Detect which cell encompasses the target text, then output its [x, y] center coordinate. 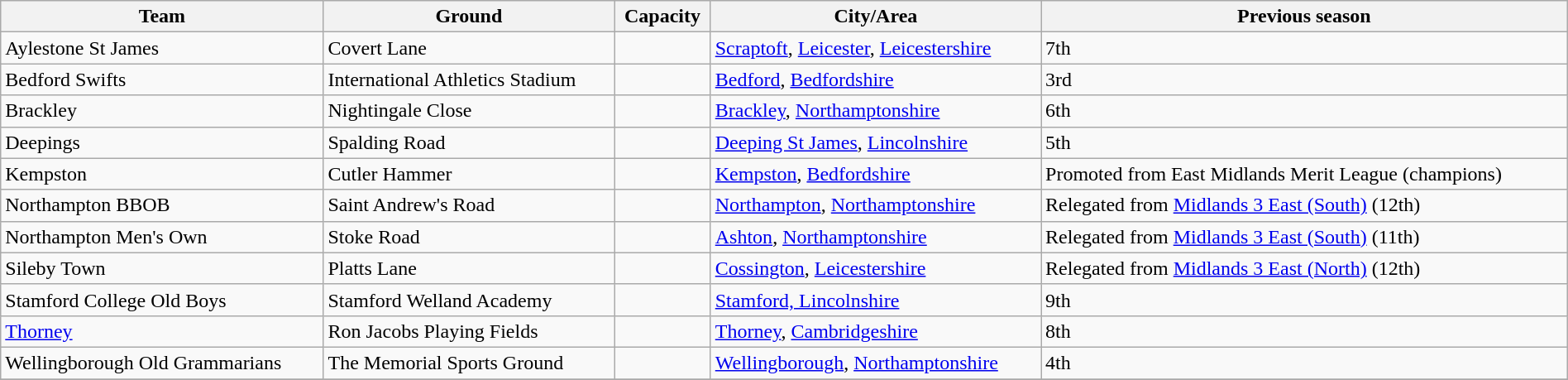
Deeping St James, Lincolnshire [875, 142]
Stamford Welland Academy [469, 300]
Relegated from Midlands 3 East (North) (12th) [1305, 268]
Sileby Town [162, 268]
Aylestone St James [162, 48]
7th [1305, 48]
8th [1305, 331]
Stoke Road [469, 237]
Wellingborough, Northamptonshire [875, 363]
Capacity [663, 17]
City/Area [875, 17]
Stamford College Old Boys [162, 300]
Previous season [1305, 17]
Ground [469, 17]
Northampton, Northamptonshire [875, 205]
Relegated from Midlands 3 East (South) (12th) [1305, 205]
Brackley [162, 111]
Bedford, Bedfordshire [875, 79]
3rd [1305, 79]
Cutler Hammer [469, 174]
Thorney [162, 331]
Saint Andrew's Road [469, 205]
Bedford Swifts [162, 79]
Stamford, Lincolnshire [875, 300]
Scraptoft, Leicester, Leicestershire [875, 48]
Nightingale Close [469, 111]
Thorney, Cambridgeshire [875, 331]
4th [1305, 363]
Platts Lane [469, 268]
Kempston, Bedfordshire [875, 174]
9th [1305, 300]
Spalding Road [469, 142]
Northampton Men's Own [162, 237]
Cossington, Leicestershire [875, 268]
Ashton, Northamptonshire [875, 237]
International Athletics Stadium [469, 79]
6th [1305, 111]
Deepings [162, 142]
5th [1305, 142]
Team [162, 17]
Relegated from Midlands 3 East (South) (11th) [1305, 237]
Wellingborough Old Grammarians [162, 363]
Covert Lane [469, 48]
Promoted from East Midlands Merit League (champions) [1305, 174]
Brackley, Northamptonshire [875, 111]
Kempston [162, 174]
Ron Jacobs Playing Fields [469, 331]
Northampton BBOB [162, 205]
The Memorial Sports Ground [469, 363]
